Return [x, y] of the center of cell containing provided text 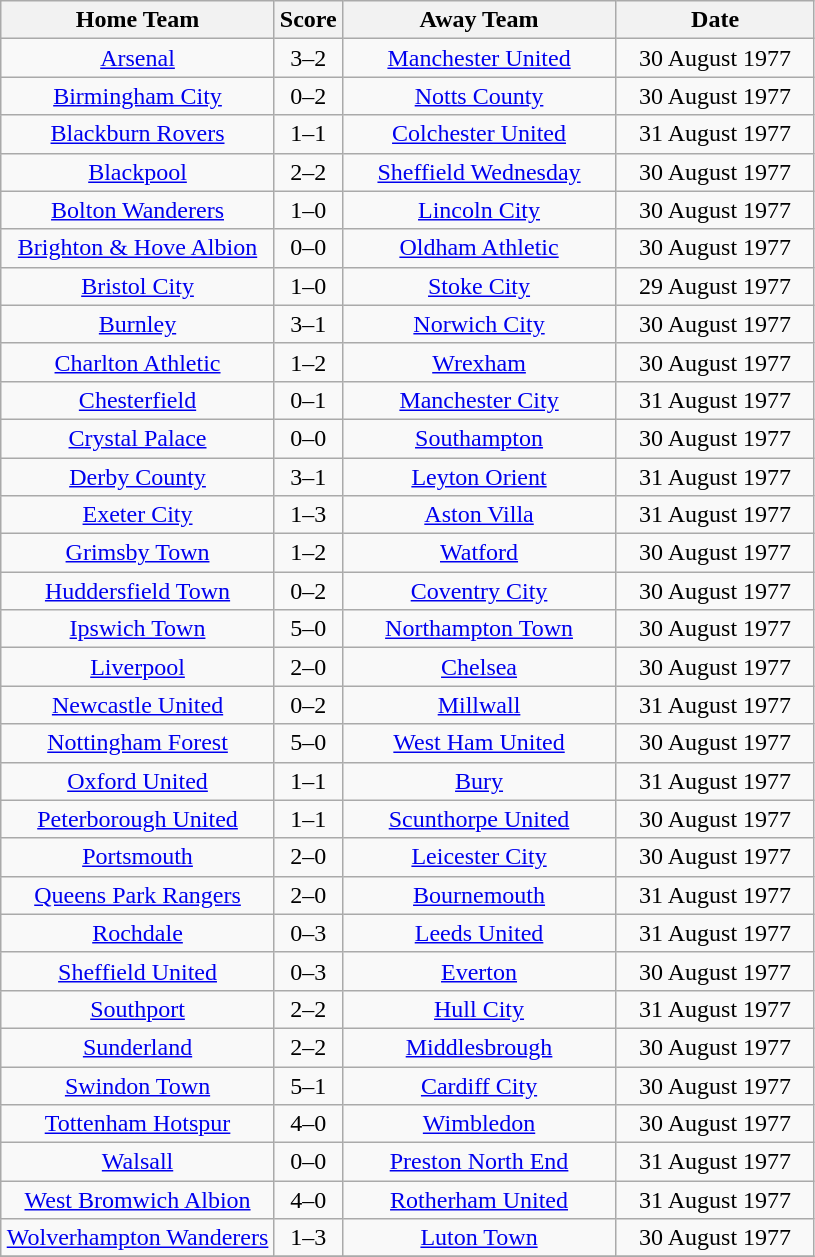
Southport [138, 1009]
Crystal Palace [138, 438]
Notts County [479, 96]
Cardiff City [479, 1085]
Chelsea [479, 667]
Wolverhampton Wanderers [138, 1238]
Oldham Athletic [479, 248]
Grimsby Town [138, 553]
Coventry City [479, 591]
Sheffield Wednesday [479, 172]
Derby County [138, 477]
Birmingham City [138, 96]
Everton [479, 971]
Chesterfield [138, 400]
5–1 [308, 1085]
Tottenham Hotspur [138, 1124]
Queens Park Rangers [138, 895]
Blackpool [138, 172]
Bournemouth [479, 895]
0–1 [308, 400]
Brighton & Hove Albion [138, 248]
Blackburn Rovers [138, 134]
Walsall [138, 1162]
Preston North End [479, 1162]
Hull City [479, 1009]
Leicester City [479, 857]
Middlesbrough [479, 1047]
Score [308, 20]
Rochdale [138, 933]
Leyton Orient [479, 477]
Burnley [138, 324]
Huddersfield Town [138, 591]
Oxford United [138, 781]
Peterborough United [138, 819]
Colchester United [479, 134]
Date [716, 20]
West Ham United [479, 743]
Ipswich Town [138, 629]
Bury [479, 781]
Portsmouth [138, 857]
Lincoln City [479, 210]
Newcastle United [138, 705]
Swindon Town [138, 1085]
3–2 [308, 58]
Northampton Town [479, 629]
Manchester City [479, 400]
Manchester United [479, 58]
Norwich City [479, 324]
Arsenal [138, 58]
Nottingham Forest [138, 743]
Leeds United [479, 933]
29 August 1977 [716, 286]
Scunthorpe United [479, 819]
Bristol City [138, 286]
Wimbledon [479, 1124]
Rotherham United [479, 1200]
West Bromwich Albion [138, 1200]
Stoke City [479, 286]
Sheffield United [138, 971]
Away Team [479, 20]
Watford [479, 553]
Wrexham [479, 362]
Charlton Athletic [138, 362]
Millwall [479, 705]
Luton Town [479, 1238]
Exeter City [138, 515]
Sunderland [138, 1047]
Aston Villa [479, 515]
Home Team [138, 20]
Southampton [479, 438]
Bolton Wanderers [138, 210]
Liverpool [138, 667]
